Identify which cell holds the provided text, then report its [x, y] central coordinate. 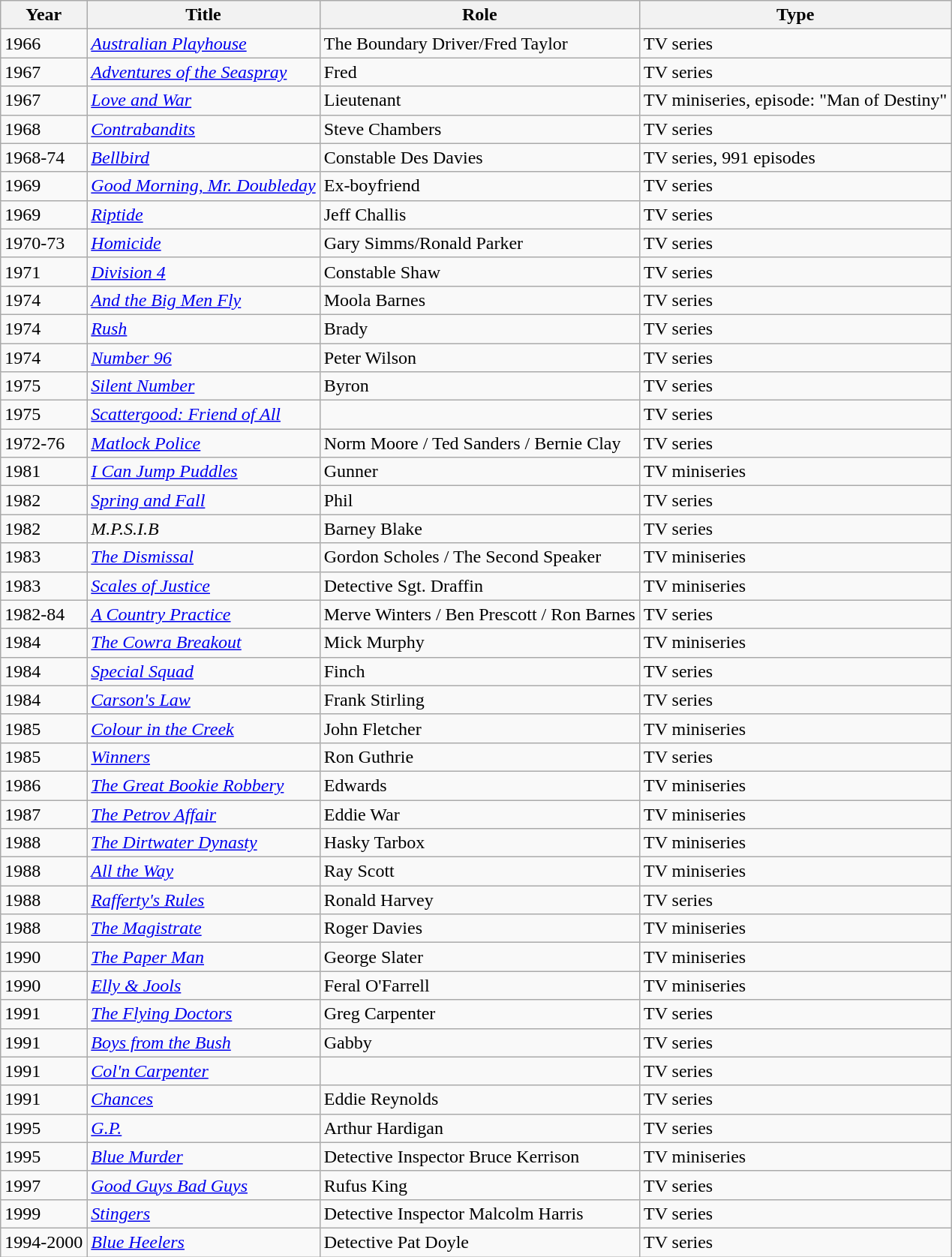
Ray Scott [479, 871]
The Flying Doctors [203, 1014]
Blue Heelers [203, 1242]
Silent Number [203, 386]
Year [44, 15]
1972-76 [44, 443]
The Petrov Affair [203, 814]
Detective Sgt. Draffin [479, 586]
Col'n Carpenter [203, 1071]
Good Morning, Mr. Doubleday [203, 186]
Gabby [479, 1042]
Title [203, 15]
Stingers [203, 1213]
A Country Practice [203, 614]
Eddie Reynolds [479, 1099]
Gunner [479, 472]
Ron Guthrie [479, 757]
Rufus King [479, 1185]
The Dirtwater Dynasty [203, 843]
Love and War [203, 100]
I Can Jump Puddles [203, 472]
Chances [203, 1099]
Elly & Jools [203, 985]
Blue Murder [203, 1156]
Moola Barnes [479, 300]
Adventures of the Seaspray [203, 72]
Division 4 [203, 271]
Scattergood: Friend of All [203, 415]
Hasky Tarbox [479, 843]
Edwards [479, 785]
Constable Des Davies [479, 157]
Brady [479, 328]
Number 96 [203, 358]
Carson's Law [203, 700]
Homicide [203, 243]
George Slater [479, 957]
Jeff Challis [479, 214]
1986 [44, 785]
The Magistrate [203, 928]
Eddie War [479, 814]
Steve Chambers [479, 129]
Arthur Hardigan [479, 1128]
Role [479, 15]
Riptide [203, 214]
Bellbird [203, 157]
Norm Moore / Ted Sanders / Bernie Clay [479, 443]
Australian Playhouse [203, 43]
Detective Pat Doyle [479, 1242]
TV series, 991 episodes [795, 157]
The Boundary Driver/Fred Taylor [479, 43]
Boys from the Bush [203, 1042]
1999 [44, 1213]
The Great Bookie Robbery [203, 785]
Merve Winters / Ben Prescott / Ron Barnes [479, 614]
Lieutenant [479, 100]
M.P.S.I.B [203, 529]
1966 [44, 43]
Colour in the Creek [203, 728]
Rush [203, 328]
Fred [479, 72]
John Fletcher [479, 728]
1994-2000 [44, 1242]
Greg Carpenter [479, 1014]
Roger Davies [479, 928]
Gary Simms/Ronald Parker [479, 243]
1982-84 [44, 614]
Frank Stirling [479, 700]
Contrabandits [203, 129]
Mick Murphy [479, 643]
Matlock Police [203, 443]
Type [795, 15]
1987 [44, 814]
Byron [479, 386]
G.P. [203, 1128]
Peter Wilson [479, 358]
The Dismissal [203, 557]
Ronald Harvey [479, 900]
And the Big Men Fly [203, 300]
Rafferty's Rules [203, 900]
Barney Blake [479, 529]
The Paper Man [203, 957]
Spring and Fall [203, 500]
1997 [44, 1185]
Scales of Justice [203, 586]
The Cowra Breakout [203, 643]
Gordon Scholes / The Second Speaker [479, 557]
Constable Shaw [479, 271]
1968-74 [44, 157]
Ex-boyfriend [479, 186]
Phil [479, 500]
Feral O'Farrell [479, 985]
Good Guys Bad Guys [203, 1185]
Detective Inspector Bruce Kerrison [479, 1156]
1968 [44, 129]
Detective Inspector Malcolm Harris [479, 1213]
1970-73 [44, 243]
1981 [44, 472]
All the Way [203, 871]
Special Squad [203, 671]
TV miniseries, episode: "Man of Destiny" [795, 100]
Finch [479, 671]
Winners [203, 757]
1971 [44, 271]
